Find where the given text appears and provide that cell's center as (X, Y) coordinate. 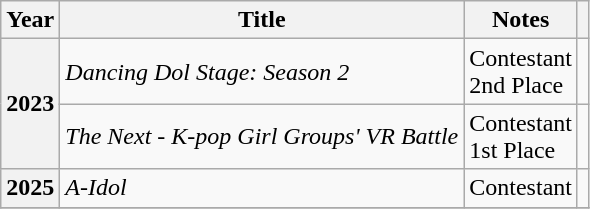
2025 (30, 188)
2023 (30, 104)
The Next - K-pop Girl Groups' VR Battle (262, 136)
A-Idol (262, 188)
Title (262, 20)
Contestant1st Place (521, 136)
Contestant2nd Place (521, 72)
Dancing Dol Stage: Season 2 (262, 72)
Notes (521, 20)
Year (30, 20)
Contestant (521, 188)
